Return (X, Y) of the center of cell containing provided text 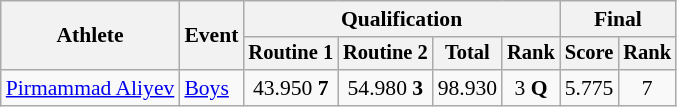
Total (468, 54)
Athlete (90, 36)
Event (211, 36)
5.775 (590, 88)
Score (590, 54)
Routine 1 (290, 54)
Routine 2 (386, 54)
Final (618, 19)
54.980 3 (386, 88)
98.930 (468, 88)
Qualification (401, 19)
7 (647, 88)
Boys (211, 88)
43.950 7 (290, 88)
Pirmammad Aliyev (90, 88)
3 Q (531, 88)
